Provide the (X, Y) coordinate of the cell's center where the given text is located.  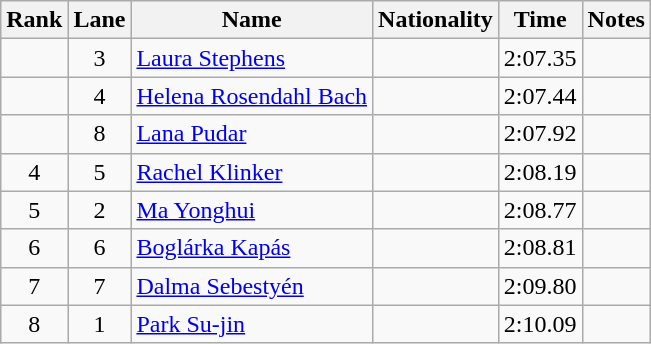
Rank (34, 20)
Ma Yonghui (252, 210)
Laura Stephens (252, 58)
2:08.81 (540, 248)
Park Su-jin (252, 324)
Helena Rosendahl Bach (252, 96)
1 (100, 324)
Notes (616, 20)
Lana Pudar (252, 134)
2:07.92 (540, 134)
Lane (100, 20)
2:09.80 (540, 286)
2:08.19 (540, 172)
Dalma Sebestyén (252, 286)
Time (540, 20)
3 (100, 58)
2:10.09 (540, 324)
Nationality (436, 20)
2:08.77 (540, 210)
Rachel Klinker (252, 172)
Boglárka Kapás (252, 248)
2:07.35 (540, 58)
2 (100, 210)
2:07.44 (540, 96)
Name (252, 20)
